Return the [X, Y] coordinate for the center point of the cell that contains the specified text.  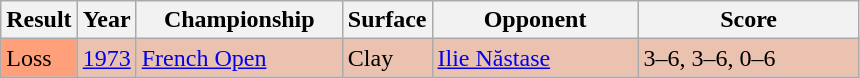
Surface [387, 20]
Championship [239, 20]
Year [106, 20]
Clay [387, 58]
Score [748, 20]
Opponent [535, 20]
1973 [106, 58]
French Open [239, 58]
Loss [39, 58]
Result [39, 20]
Ilie Năstase [535, 58]
3–6, 3–6, 0–6 [748, 58]
